Scan for the cell matching the given text and deliver its [x, y] coordinate at center. 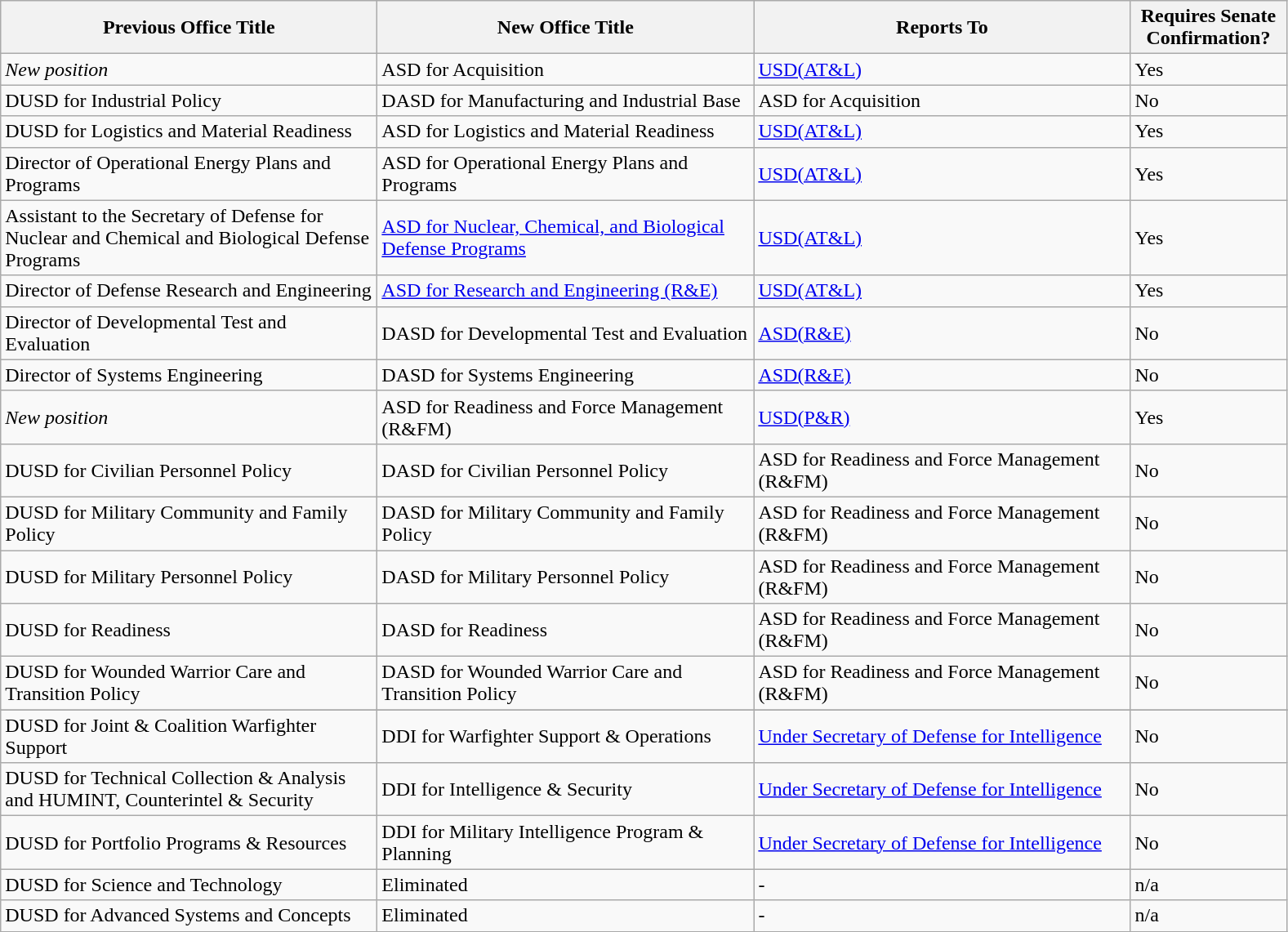
Director of Operational Energy Plans and Programs [189, 173]
DUSD for Military Community and Family Policy [189, 523]
New Office Title [565, 28]
DASD for Military Community and Family Policy [565, 523]
DUSD for Readiness [189, 631]
DASD for Civilian Personnel Policy [565, 470]
Assistant to the Secretary of Defense for Nuclear and Chemical and Biological Defense Programs [189, 238]
DASD for Systems Engineering [565, 375]
Reports To [943, 28]
Director of Defense Research and Engineering [189, 291]
DUSD for Wounded Warrior Care and Transition Policy [189, 683]
DUSD for Industrial Policy [189, 100]
Director of Developmental Test and Evaluation [189, 333]
DUSD for Civilian Personnel Policy [189, 470]
DUSD for Portfolio Programs & Resources [189, 843]
DDI for Intelligence & Security [565, 789]
DUSD for Technical Collection & Analysis and HUMINT, Counterintel & Security [189, 789]
DUSD for Advanced Systems and Concepts [189, 916]
Director of Systems Engineering [189, 375]
DASD for Developmental Test and Evaluation [565, 333]
ASD for Operational Energy Plans and Programs [565, 173]
DDI for Military Intelligence Program & Planning [565, 843]
DASD for Manufacturing and Industrial Base [565, 100]
ASD for Research and Engineering (R&E) [565, 291]
DUSD for Military Personnel Policy [189, 577]
DUSD for Science and Technology [189, 885]
Previous Office Title [189, 28]
DASD for Readiness [565, 631]
ASD for Logistics and Material Readiness [565, 132]
DASD for Military Personnel Policy [565, 577]
ASD for Nuclear, Chemical, and Biological Defense Programs [565, 238]
DASD for Wounded Warrior Care and Transition Policy [565, 683]
DUSD for Logistics and Material Readiness [189, 132]
Requires Senate Confirmation? [1209, 28]
DDI for Warfighter Support & Operations [565, 737]
USD(P&R) [943, 417]
DUSD for Joint & Coalition Warfighter Support [189, 737]
